Identify which cell holds the provided text, then report its (x, y) central coordinate. 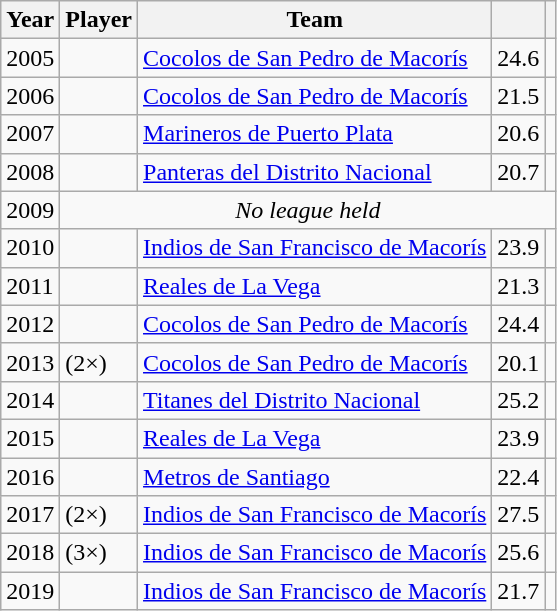
2013 (30, 362)
No league held (308, 210)
21.7 (518, 591)
Team (315, 20)
Metros de Santiago (315, 477)
2014 (30, 400)
2019 (30, 591)
20.6 (518, 134)
2008 (30, 172)
2009 (30, 210)
2018 (30, 553)
2006 (30, 96)
2010 (30, 248)
24.6 (518, 58)
2007 (30, 134)
Titanes del Distrito Nacional (315, 400)
22.4 (518, 477)
Player (99, 20)
2012 (30, 324)
20.1 (518, 362)
Panteras del Distrito Nacional (315, 172)
2005 (30, 58)
20.7 (518, 172)
(3×) (99, 553)
25.2 (518, 400)
27.5 (518, 515)
Marineros de Puerto Plata (315, 134)
21.5 (518, 96)
Year (30, 20)
25.6 (518, 553)
2011 (30, 286)
21.3 (518, 286)
24.4 (518, 324)
2015 (30, 438)
2016 (30, 477)
2017 (30, 515)
